Return (x, y) of the center of cell containing provided text 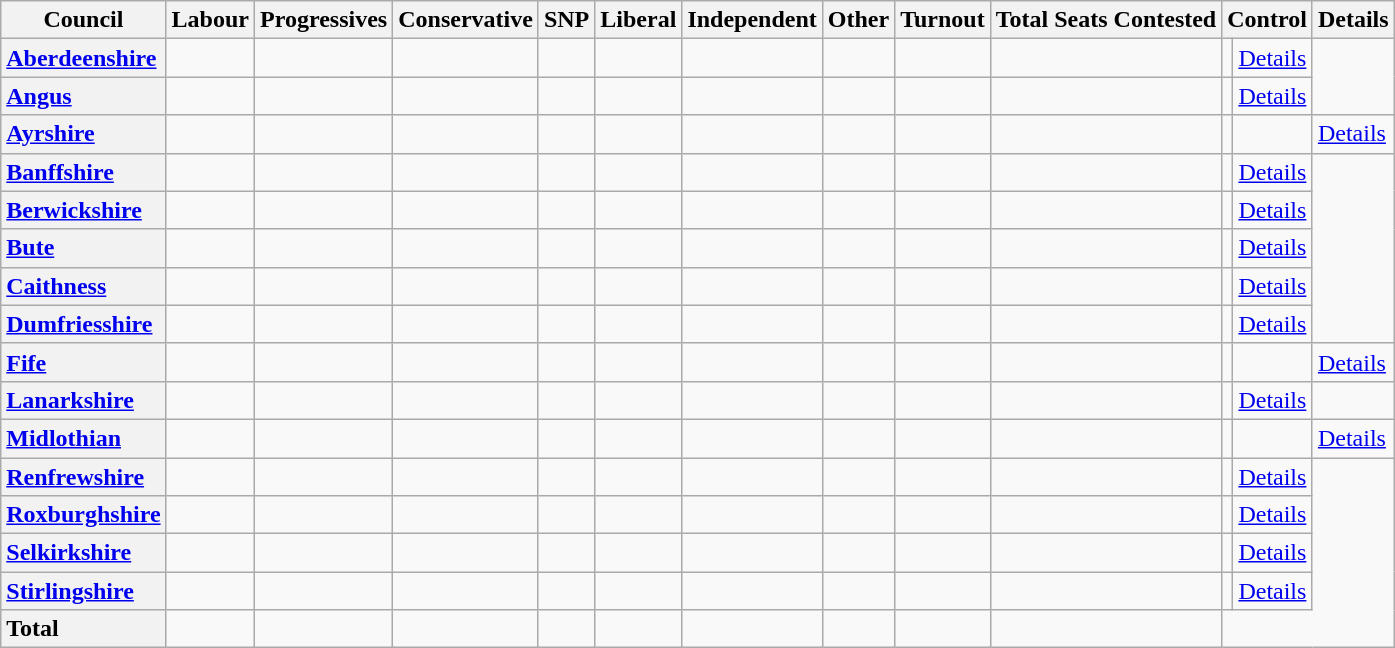
Selkirkshire (84, 553)
Caithness (84, 286)
Lanarkshire (84, 400)
Banffshire (84, 172)
Other (858, 20)
Total Seats Contested (1106, 20)
Labour (210, 20)
Roxburghshire (84, 515)
Independent (752, 20)
Total (84, 629)
Conservative (466, 20)
Angus (84, 96)
Ayrshire (84, 134)
Bute (84, 248)
Berwickshire (84, 210)
Progressives (324, 20)
Midlothian (84, 438)
SNP (566, 20)
Control (1268, 20)
Renfrewshire (84, 477)
Dumfriesshire (84, 324)
Council (84, 20)
Stirlingshire (84, 591)
Aberdeenshire (84, 58)
Turnout (943, 20)
Liberal (638, 20)
Fife (84, 362)
